Extract the [x, y] coordinate from the center of the cell holding the provided text.  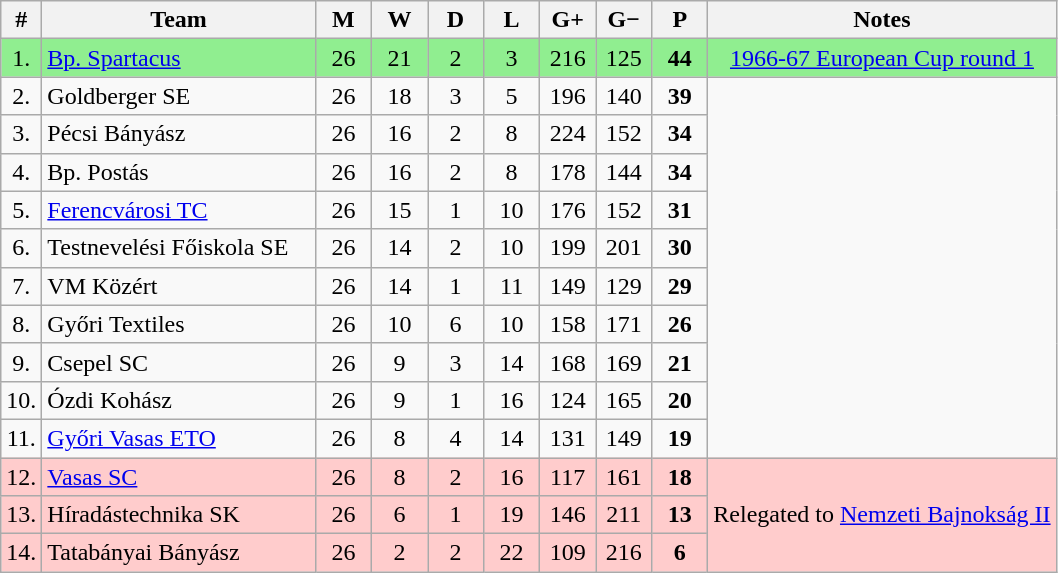
Team [179, 20]
30 [680, 248]
176 [568, 210]
W [399, 20]
Bp. Postás [179, 172]
6. [22, 248]
201 [624, 248]
196 [568, 96]
13. [22, 515]
D [456, 20]
146 [568, 515]
171 [624, 324]
Notes [882, 20]
Vasas SC [179, 477]
Győri Vasas ETO [179, 438]
29 [680, 286]
13 [680, 515]
125 [624, 58]
Híradástechnika SK [179, 515]
109 [568, 553]
Relegated to Nemzeti Bajnokság II [882, 515]
131 [568, 438]
117 [568, 477]
11 [512, 286]
165 [624, 400]
Ózdi Kohász [179, 400]
20 [680, 400]
14. [22, 553]
199 [568, 248]
22 [512, 553]
124 [568, 400]
12. [22, 477]
G+ [568, 20]
31 [680, 210]
4. [22, 172]
2. [22, 96]
178 [568, 172]
Pécsi Bányász [179, 134]
169 [624, 362]
4 [456, 438]
Goldberger SE [179, 96]
Bp. Spartacus [179, 58]
Tatabányai Bányász [179, 553]
Ferencvárosi TC [179, 210]
161 [624, 477]
VM Közért [179, 286]
15 [399, 210]
168 [568, 362]
158 [568, 324]
211 [624, 515]
144 [624, 172]
Csepel SC [179, 362]
224 [568, 134]
1. [22, 58]
9. [22, 362]
10. [22, 400]
L [512, 20]
G− [624, 20]
5 [512, 96]
140 [624, 96]
11. [22, 438]
3. [22, 134]
39 [680, 96]
# [22, 20]
Testnevelési Főiskola SE [179, 248]
44 [680, 58]
Győri Textiles [179, 324]
1966-67 European Cup round 1 [882, 58]
5. [22, 210]
P [680, 20]
M [343, 20]
129 [624, 286]
7. [22, 286]
8. [22, 324]
